Find where the given text appears and provide that cell's center as [x, y] coordinate. 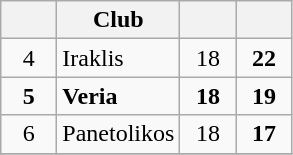
Iraklis [118, 58]
4 [29, 58]
Panetolikos [118, 134]
19 [264, 96]
6 [29, 134]
22 [264, 58]
5 [29, 96]
Veria [118, 96]
17 [264, 134]
Club [118, 20]
